Locate the cell with the specified text and output its [X, Y] center coordinate. 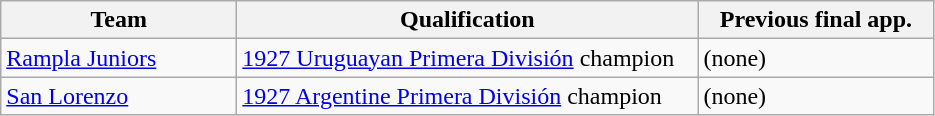
1927 Uruguayan Primera División champion [468, 58]
San Lorenzo [119, 96]
Previous final app. [816, 20]
Rampla Juniors [119, 58]
1927 Argentine Primera División champion [468, 96]
Team [119, 20]
Qualification [468, 20]
